Return the (x, y) coordinate for the center point of the cell that contains the specified text.  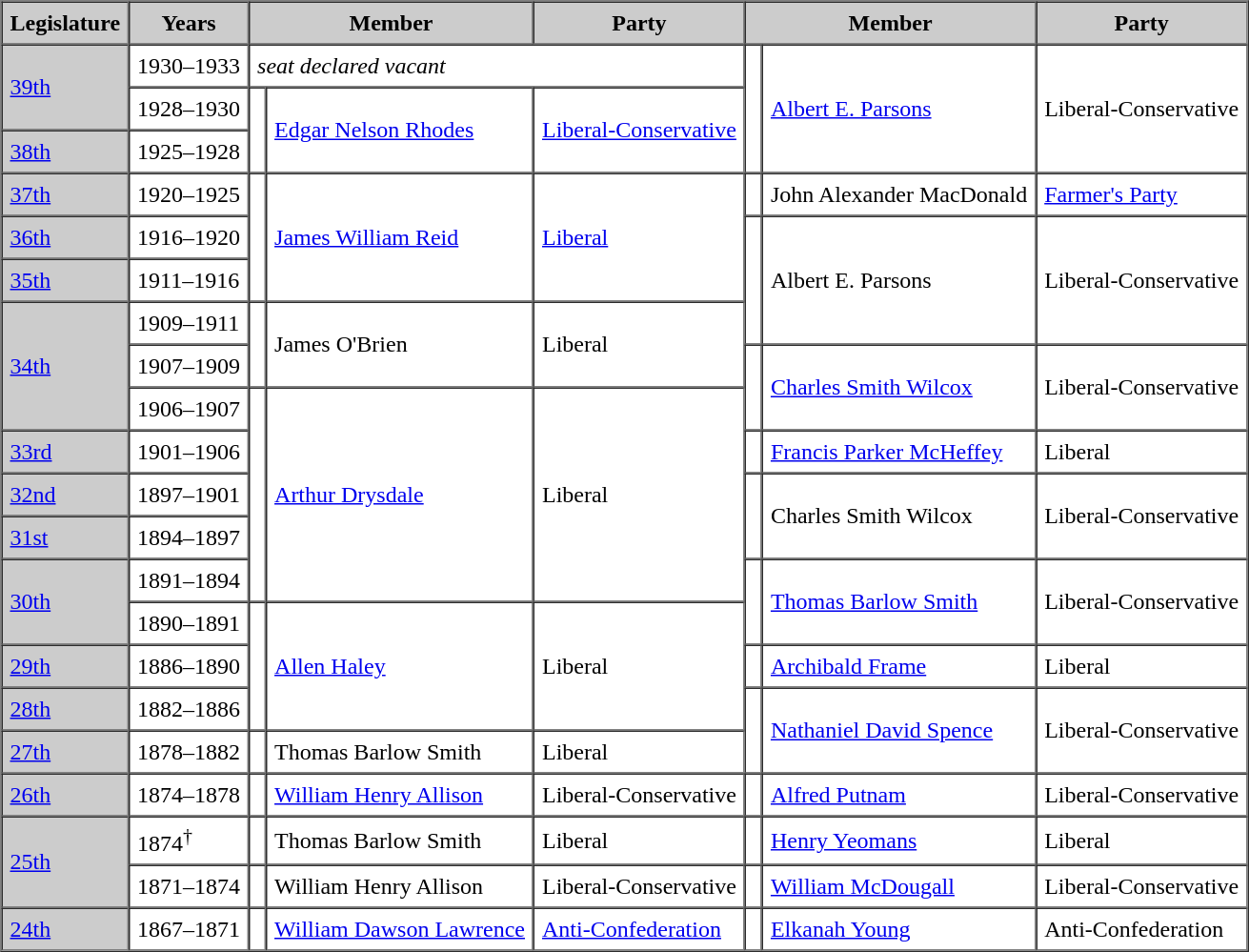
Edgar Nelson Rhodes (400, 131)
1911–1916 (189, 280)
1878–1882 (189, 751)
James William Reid (400, 238)
1906–1907 (189, 408)
1916–1920 (189, 236)
36th (66, 236)
William McDougall (899, 886)
28th (66, 709)
30th (66, 601)
1874† (189, 841)
1897–1901 (189, 494)
Nathaniel David Spence (899, 731)
1909–1911 (189, 322)
Legislature (66, 23)
37th (66, 194)
Henry Yeomans (899, 841)
31st (66, 537)
1894–1897 (189, 537)
1890–1891 (189, 623)
Arthur Drysdale (400, 494)
29th (66, 665)
1920–1925 (189, 194)
1882–1886 (189, 709)
33rd (66, 452)
James O'Brien (400, 344)
34th (66, 366)
1874–1878 (189, 795)
26th (66, 795)
1928–1930 (189, 109)
1871–1874 (189, 886)
1901–1906 (189, 452)
Years (189, 23)
24th (66, 930)
39th (66, 87)
35th (66, 280)
Alfred Putnam (899, 795)
38th (66, 151)
32nd (66, 494)
Allen Haley (400, 667)
William Dawson Lawrence (400, 930)
Elkanah Young (899, 930)
1867–1871 (189, 930)
John Alexander MacDonald (899, 194)
1925–1928 (189, 151)
1886–1890 (189, 665)
27th (66, 751)
1891–1894 (189, 579)
Francis Parker McHeffey (899, 452)
Archibald Frame (899, 665)
1907–1909 (189, 366)
25th (66, 861)
seat declared vacant (497, 65)
1930–1933 (189, 65)
Farmer's Party (1141, 194)
